Find where the given text appears and provide that cell's center as (x, y) coordinate. 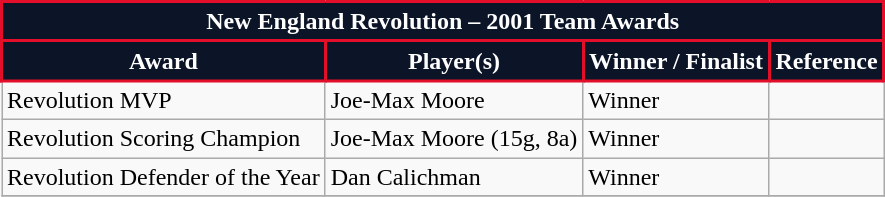
Revolution Defender of the Year (164, 177)
Revolution Scoring Champion (164, 138)
Joe-Max Moore (15g, 8a) (454, 138)
Joe-Max Moore (454, 100)
Player(s) (454, 61)
Award (164, 61)
Revolution MVP (164, 100)
Reference (826, 61)
Dan Calichman (454, 177)
New England Revolution – 2001 Team Awards (443, 22)
Winner / Finalist (676, 61)
